Extract the (X, Y) coordinate from the center of the cell holding the provided text.  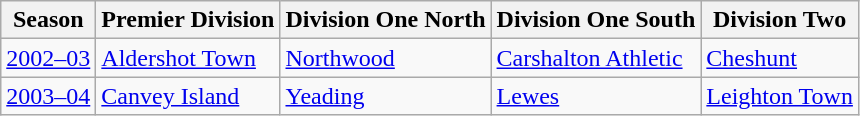
Season (48, 20)
2002–03 (48, 58)
Division Two (780, 20)
Cheshunt (780, 58)
Division One North (386, 20)
Division One South (596, 20)
Leighton Town (780, 96)
Premier Division (188, 20)
Aldershot Town (188, 58)
2003–04 (48, 96)
Canvey Island (188, 96)
Northwood (386, 58)
Carshalton Athletic (596, 58)
Lewes (596, 96)
Yeading (386, 96)
